Extract the [X, Y] coordinate from the center of the cell holding the provided text.  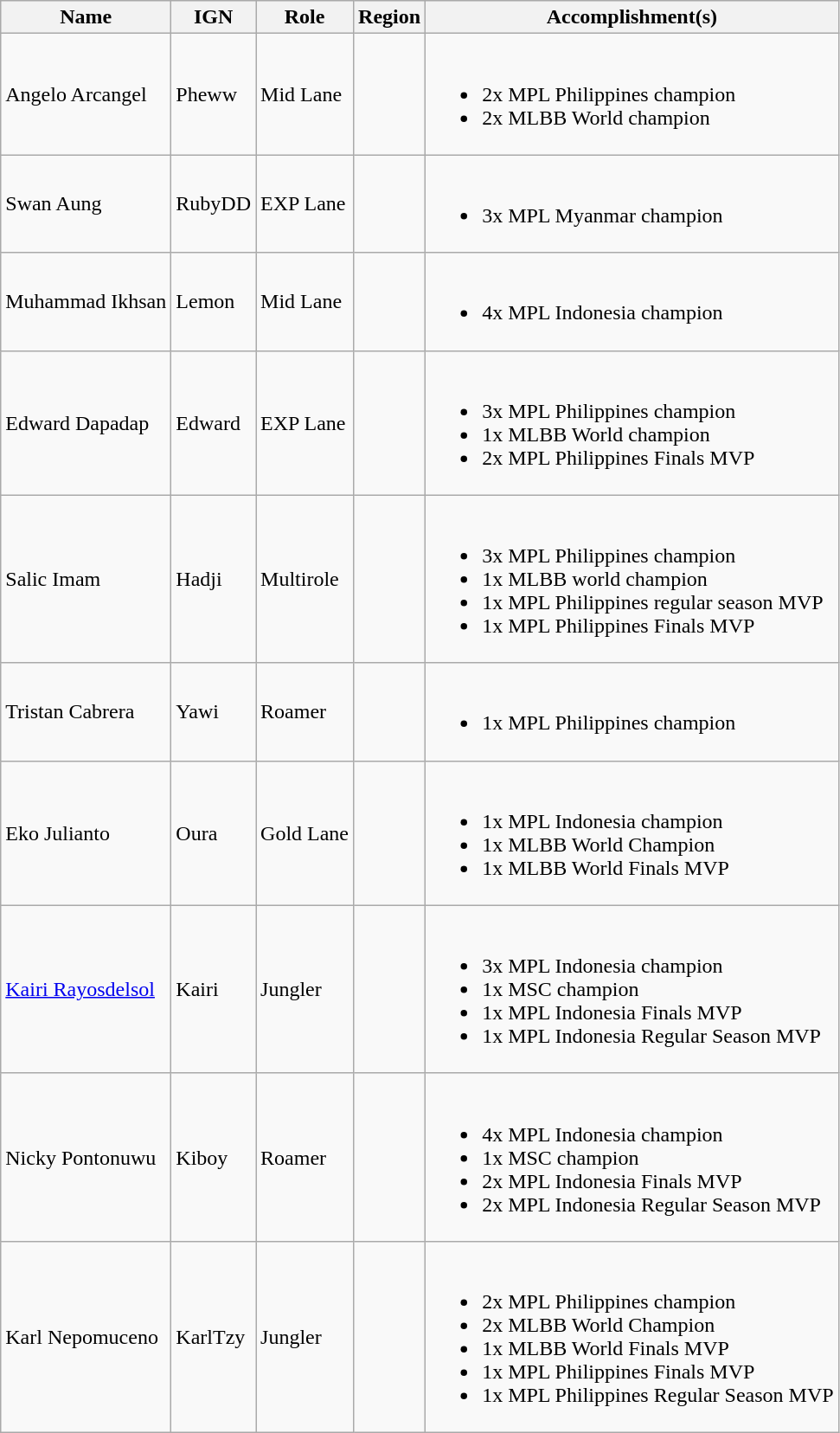
Tristan Cabrera [87, 711]
Hadji [214, 579]
KarlTzy [214, 1336]
Role [305, 17]
Muhammad Ikhsan [87, 301]
Oura [214, 832]
Region [389, 17]
Lemon [214, 301]
Swan Aung [87, 204]
Yawi [214, 711]
Pheww [214, 94]
Eko Julianto [87, 832]
1x MPL Philippines champion [632, 711]
IGN [214, 17]
Name [87, 17]
Kairi Rayosdelsol [87, 989]
4x MPL Indonesia champion1x MSC champion2x MPL Indonesia Finals MVP2x MPL Indonesia Regular Season MVP [632, 1157]
4x MPL Indonesia champion [632, 301]
Kairi [214, 989]
RubyDD [214, 204]
2x MPL Philippines champion2x MLBB World Champion1x MLBB World Finals MVP1x MPL Philippines Finals MVP1x MPL Philippines Regular Season MVP [632, 1336]
Nicky Pontonuwu [87, 1157]
2x MPL Philippines champion2x MLBB World champion [632, 94]
Kiboy [214, 1157]
3x MPL Indonesia champion1x MSC champion1x MPL Indonesia Finals MVP1x MPL Indonesia Regular Season MVP [632, 989]
3x MPL Philippines champion1x MLBB World champion2x MPL Philippines Finals MVP [632, 422]
Angelo Arcangel [87, 94]
Salic Imam [87, 579]
Edward Dapadap [87, 422]
Karl Nepomuceno [87, 1336]
Accomplishment(s) [632, 17]
3x MPL Myanmar champion [632, 204]
Gold Lane [305, 832]
1x MPL Indonesia champion1x MLBB World Champion1x MLBB World Finals MVP [632, 832]
3x MPL Philippines champion1x MLBB world champion1x MPL Philippines regular season MVP1x MPL Philippines Finals MVP [632, 579]
Edward [214, 422]
Multirole [305, 579]
